Detect which cell encompasses the target text, then output its (X, Y) center coordinate. 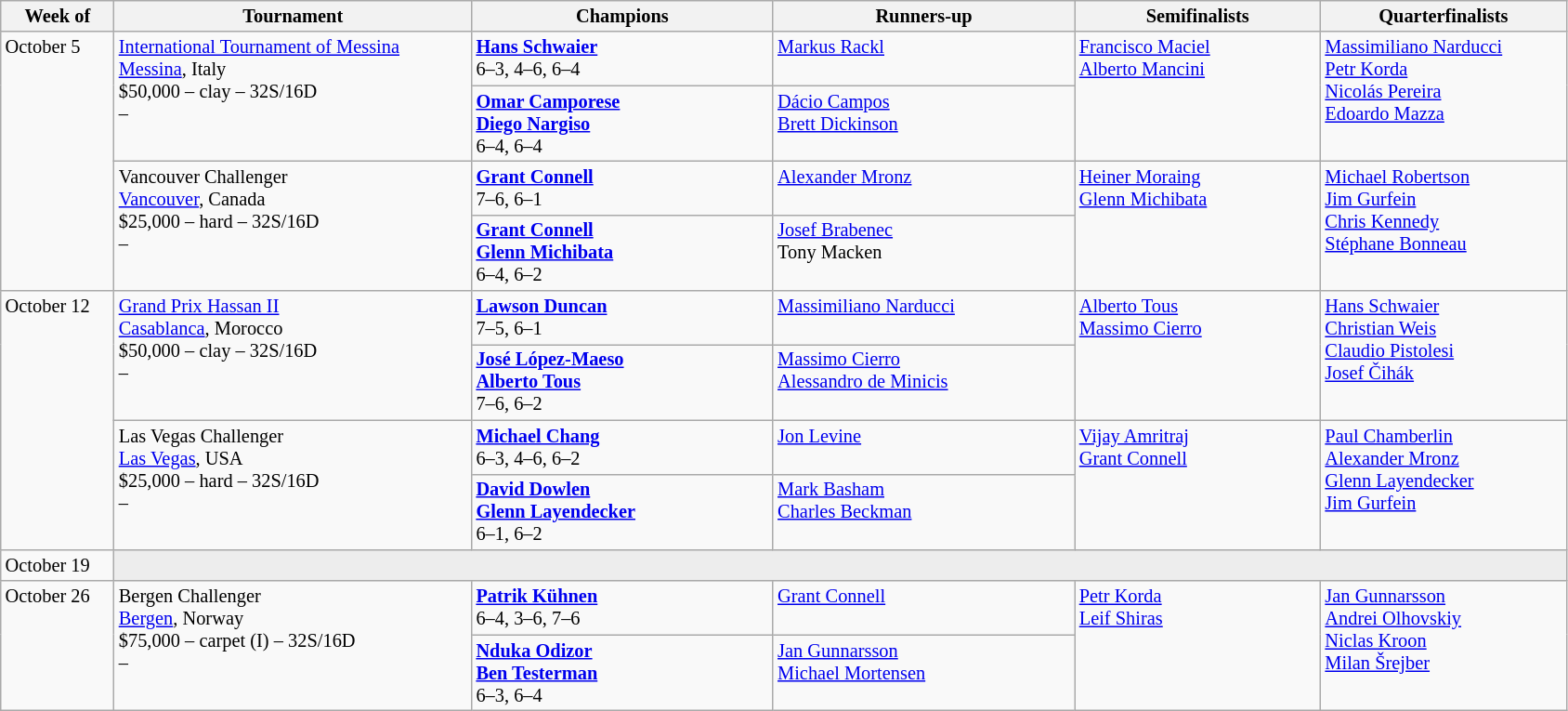
José López-Maeso Alberto Tous7–6, 6–2 (622, 382)
International Tournament of Messina Messina, Italy$50,000 – clay – 32S/16D – (294, 97)
Nduka Odizor Ben Testerman6–3, 6–4 (622, 673)
Jan Gunnarsson Michael Mortensen (923, 673)
Patrik Kühnen 6–4, 3–6, 7–6 (622, 608)
Bergen Challenger Bergen, Norway$75,000 – carpet (I) – 32S/16D – (294, 645)
Lawson Duncan 7–5, 6–1 (622, 318)
Vijay Amritraj Grant Connell (1198, 485)
Michael Robertson Jim Gurfein Chris Kennedy Stéphane Bonneau (1444, 225)
Champions (622, 16)
Jan Gunnarsson Andrei Olhovskiy Niclas Kroon Milan Šrejber (1444, 645)
Las Vegas Challenger Las Vegas, USA$25,000 – hard – 32S/16D – (294, 485)
Alexander Mronz (923, 188)
Hans Schwaier Christian Weis Claudio Pistolesi Josef Čihák (1444, 355)
Alberto Tous Massimo Cierro (1198, 355)
David Dowlen Glenn Layendecker6–1, 6–2 (622, 512)
Massimo Cierro Alessandro de Minicis (923, 382)
Jon Levine (923, 447)
Tournament (294, 16)
Josef Brabenec Tony Macken (923, 253)
Markus Rackl (923, 59)
October 5 (58, 162)
October 19 (58, 565)
Hans Schwaier 6–3, 4–6, 6–4 (622, 59)
Massimiliano Narducci (923, 318)
Michael Chang 6–3, 4–6, 6–2 (622, 447)
Grand Prix Hassan II Casablanca, Morocco$50,000 – clay – 32S/16D – (294, 355)
Vancouver Challenger Vancouver, Canada$25,000 – hard – 32S/16D – (294, 225)
Grant Connell 7–6, 6–1 (622, 188)
Petr Korda Leif Shiras (1198, 645)
Dácio Campos Brett Dickinson (923, 124)
Omar Camporese Diego Nargiso6–4, 6–4 (622, 124)
Quarterfinalists (1444, 16)
Mark Basham Charles Beckman (923, 512)
October 12 (58, 420)
Grant Connell Glenn Michibata6–4, 6–2 (622, 253)
October 26 (58, 645)
Francisco Maciel Alberto Mancini (1198, 97)
Runners-up (923, 16)
Heiner Moraing Glenn Michibata (1198, 225)
Massimiliano Narducci Petr Korda Nicolás Pereira Edoardo Mazza (1444, 97)
Week of (58, 16)
Grant Connell (923, 608)
Paul Chamberlin Alexander Mronz Glenn Layendecker Jim Gurfein (1444, 485)
Semifinalists (1198, 16)
